For the text-containing cell, return its midpoint in [x, y] coordinate format. 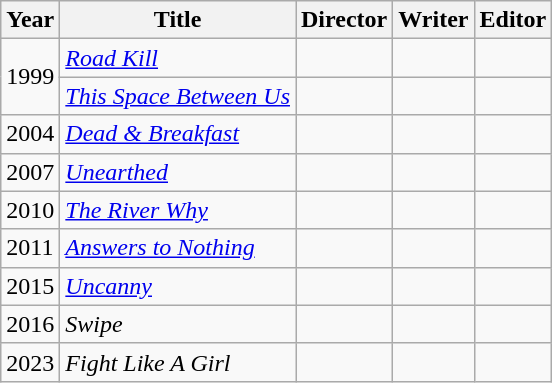
Year [30, 20]
Unearthed [178, 172]
2004 [30, 134]
2023 [30, 362]
1999 [30, 77]
This Space Between Us [178, 96]
Writer [434, 20]
2007 [30, 172]
2015 [30, 286]
Road Kill [178, 58]
The River Why [178, 210]
2010 [30, 210]
Answers to Nothing [178, 248]
Dead & Breakfast [178, 134]
2011 [30, 248]
Fight Like A Girl [178, 362]
Title [178, 20]
Swipe [178, 324]
2016 [30, 324]
Director [344, 20]
Uncanny [178, 286]
Editor [513, 20]
